Capture the cell that displays the provided text and extract its (x, y) central coordinate. 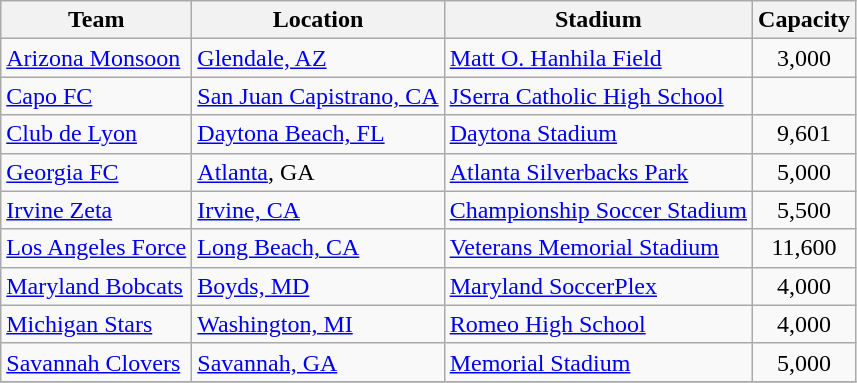
Capacity (804, 20)
Arizona Monsoon (96, 58)
Veterans Memorial Stadium (598, 248)
Long Beach, CA (318, 248)
Michigan Stars (96, 324)
11,600 (804, 248)
Irvine, CA (318, 210)
Atlanta Silverbacks Park (598, 172)
Daytona Beach, FL (318, 134)
Stadium (598, 20)
Daytona Stadium (598, 134)
Maryland SoccerPlex (598, 286)
Capo FC (96, 96)
Atlanta, GA (318, 172)
Romeo High School (598, 324)
Washington, MI (318, 324)
Maryland Bobcats (96, 286)
Club de Lyon (96, 134)
Irvine Zeta (96, 210)
San Juan Capistrano, CA (318, 96)
Team (96, 20)
JSerra Catholic High School (598, 96)
Georgia FC (96, 172)
Memorial Stadium (598, 362)
5,500 (804, 210)
Savannah, GA (318, 362)
9,601 (804, 134)
Savannah Clovers (96, 362)
Location (318, 20)
Boyds, MD (318, 286)
Matt O. Hanhila Field (598, 58)
Glendale, AZ (318, 58)
Los Angeles Force (96, 248)
Championship Soccer Stadium (598, 210)
3,000 (804, 58)
